Capture the cell that displays the provided text and extract its (X, Y) central coordinate. 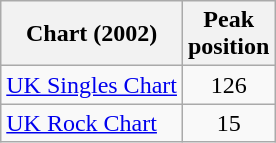
Chart (2002) (92, 34)
UK Rock Chart (92, 123)
Peakposition (228, 34)
UK Singles Chart (92, 85)
15 (228, 123)
126 (228, 85)
